Find where the given text appears and provide that cell's center as [X, Y] coordinate. 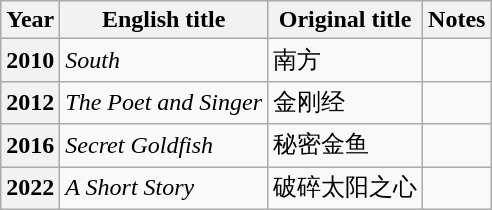
金刚经 [346, 102]
The Poet and Singer [164, 102]
2012 [30, 102]
破碎太阳之心 [346, 188]
2010 [30, 60]
2022 [30, 188]
Notes [457, 20]
2016 [30, 146]
南方 [346, 60]
秘密金鱼 [346, 146]
Original title [346, 20]
Secret Goldfish [164, 146]
A Short Story [164, 188]
Year [30, 20]
English title [164, 20]
South [164, 60]
